Capture the cell that displays the provided text and extract its [X, Y] central coordinate. 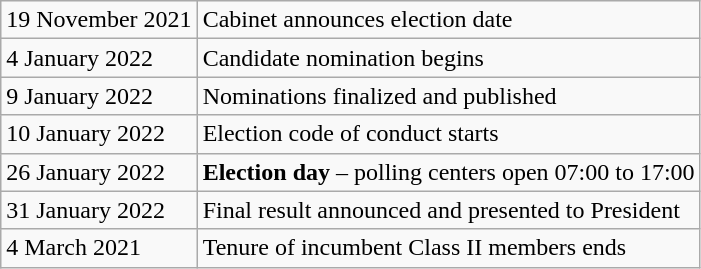
Candidate nomination begins [448, 58]
Election code of conduct starts [448, 134]
Final result announced and presented to President [448, 210]
26 January 2022 [99, 172]
31 January 2022 [99, 210]
Nominations finalized and published [448, 96]
9 January 2022 [99, 96]
Election day – polling centers open 07:00 to 17:00 [448, 172]
Cabinet announces election date [448, 20]
10 January 2022 [99, 134]
19 November 2021 [99, 20]
Tenure of incumbent Class II members ends [448, 248]
4 March 2021 [99, 248]
4 January 2022 [99, 58]
